Detect which cell encompasses the target text, then output its (x, y) center coordinate. 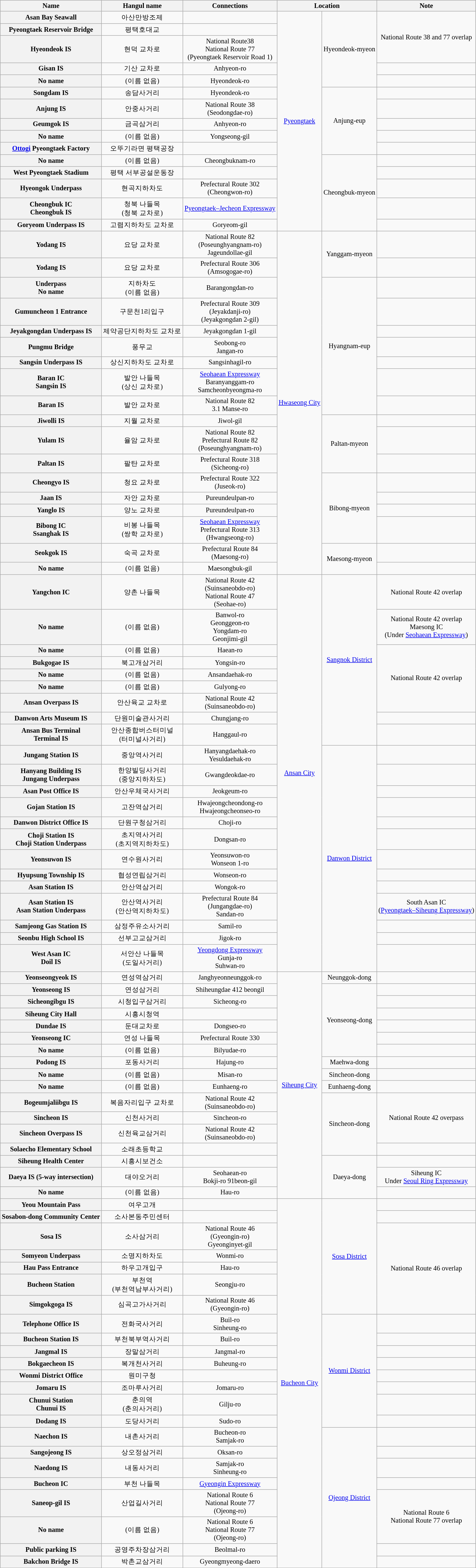
자안 교차로 (142, 498)
Seonbu High School IS (51, 939)
Bibong-myeon (349, 508)
Simgokgoga IS (51, 1305)
Siheung City Hall (51, 1014)
Siheung ICUnder Seoul Ring Expressway (426, 1177)
연성 나들목 (142, 1038)
National Route 42 overpass (426, 1118)
Gisan IS (51, 69)
Yeonseong IS (51, 990)
Ansan Overpass IS (51, 703)
Bilyudae-ro (230, 1050)
Hanggaul-ro (230, 735)
소래초등학교 (142, 1149)
Bucheon-roSamjak-ro (230, 1437)
Cheongbuk-myeon (349, 193)
Eunhaeng-dong (349, 1087)
Songdam IS (51, 93)
Saneop-gil IS (51, 1503)
풍무교 (142, 347)
Seobong-roJangan-ro (230, 347)
산업길사거리 (142, 1503)
신천육교삼거리 (142, 1133)
Shiheungdae 412 beongil (230, 990)
시흥시보건소 (142, 1161)
Anjung-eup (349, 120)
삼정주유소사거리 (142, 926)
선부고교삼거리 (142, 939)
협성연립삼거리 (142, 875)
Geumgok IS (51, 124)
Choji Station ISChoji Station Underpass (51, 839)
Cheongbuknam-ro (230, 161)
Goryeom-gil (230, 225)
Podong IS (51, 1062)
National Route 46 overlap (426, 1268)
시청입구삼거리 (142, 1001)
Prefectural Route 84(Maesong-ro) (230, 553)
Hyupsung Township IS (51, 875)
Telephone Office IS (51, 1324)
Baran ICSangsin IS (51, 382)
Yanggam-myeon (349, 254)
소사본동주민센터 (142, 1217)
양노 교차로 (142, 510)
Asan Station ISAsan Station Underpass (51, 906)
Pyeongtaek Reservoir Bridge (51, 30)
부천 나들목 (142, 1483)
Dongseo-ro (230, 1026)
Connections (230, 6)
안중사거리 (142, 109)
Gwangdeokdae-ro (230, 775)
지하차도(이름 없음) (142, 288)
Sangsin Underpass IS (51, 363)
Yeonsuwon-roWonseon 1-ro (230, 859)
고렴지하차도 교차로 (142, 225)
단원미술관사거리 (142, 718)
Cheongbuk IC Cheongbuk IS (51, 208)
Maesong-myeon (349, 559)
Bibong ICSsanghak IS (51, 530)
Hangul name (142, 6)
Yeonseong IC (51, 1038)
율암 교차로 (142, 440)
Yeonsuwon IS (51, 859)
Yeonseong-dong (349, 1020)
National Route 82Prefectural Route 82(Poseunghyangnam-ro) (230, 440)
Seongju-ro (230, 1285)
National Route 46(Gyeongin-ro)Gyeonginyet-gil (230, 1236)
Jigok-ro (230, 939)
Wonseon-ro (230, 875)
공영주차장삼거리 (142, 1549)
제약공단지하차도 교차로 (142, 331)
Bucheon Station IS (51, 1339)
Yeongdong ExpresswayGunja-roSuhwan-ro (230, 958)
Seohaean ExpresswayBaranyanggam-roSamcheonbyeongma-ro (230, 382)
Jiwol-gil (230, 421)
Dongsan-ro (230, 839)
지월 교차로 (142, 421)
West Asan ICDoil IS (51, 958)
Yangchon IC (51, 592)
National Route 823.1 Manse-ro (230, 405)
Yongseong-gil (230, 136)
시흥시청역 (142, 1014)
Dundae IS (51, 1026)
Paltan-myeon (349, 444)
여우고개 (142, 1205)
양촌 나들목 (142, 592)
Jaan IS (51, 498)
Samil-ro (230, 926)
안산종합버스터미널(터미널사거리) (142, 735)
Sosa District (349, 1256)
Choji-ro (230, 823)
Sincheon-ro (230, 1118)
단원구청삼거리 (142, 823)
Paltan IS (51, 463)
Sosabon-dong Community Center (51, 1217)
Pyeongtaek–Jecheon Expressway (230, 208)
Buil-roSinheung-ro (230, 1324)
내동사거리 (142, 1468)
Jomaru-ro (230, 1388)
Sincheon Overpass IS (51, 1133)
National Route 42(Suinsaneobdo-ro)National Route 47(Seohae-ro) (230, 592)
Public parking IS (51, 1549)
오뚜기라면 평택공장 (142, 148)
Location (327, 6)
Prefectural Route 322(Juseok-ro) (230, 483)
초지역사거리(초지역지하차도) (142, 839)
Gyeongin Expressway (230, 1483)
Jangmal IS (51, 1352)
Hyeondeok IS (51, 49)
조마루사거리 (142, 1388)
안산육교 교차로 (142, 703)
복개천사거리 (142, 1363)
Oksan-ro (230, 1452)
Ottogi Pyeongtaek Factory (51, 148)
내촌사거리 (142, 1437)
Haean-ro (230, 651)
청요 교차로 (142, 483)
심곡고가사거리 (142, 1305)
Bukgogae IS (51, 663)
Gulyong-ro (230, 687)
평택 서부공설운동장 (142, 173)
둔대교차로 (142, 1026)
전화국사거리 (142, 1324)
청북 나들목(청북 교차로) (142, 208)
북고개삼거리 (142, 663)
포동사거리 (142, 1062)
Prefectural Route 306(Amsogogae-ro) (230, 268)
Jiwolli IS (51, 421)
Ansan Bus TerminalTerminal IS (51, 735)
Hanyangdaehak-roYesuldaehak-ro (230, 755)
소사삼거리 (142, 1236)
평택호대교 (142, 30)
안산역삼거리 (142, 887)
Bucheon City (299, 1383)
연성삼거리 (142, 990)
Pyeongtaek (299, 121)
Chunui StationChunui IS (51, 1405)
Yongsin-ro (230, 663)
Jeyakgongdan Underpass IS (51, 331)
Wonmi-ro (230, 1256)
Maehwa-dong (349, 1062)
Cheongyo IS (51, 483)
Danwon District (349, 858)
Bokgaecheon IS (51, 1363)
숙곡 교차로 (142, 553)
아산만방조제 (142, 17)
장말삼거리 (142, 1352)
Hyangnam-eup (349, 346)
Solaecho Elementary School (51, 1149)
Seohaean-roBokji-ro 91beon-gil (230, 1177)
Yulam IS (51, 440)
Maesongbuk-gil (230, 569)
Hwaseong City (299, 403)
Yeonseongyeok IS (51, 978)
대야오거리 (142, 1177)
Bakchon Bridge IS (51, 1562)
Pungmu Bridge (51, 347)
Sangnok District (349, 660)
National Route 38(Seodongdae-ro) (230, 109)
비봉 나들목(쌍학 교차로) (142, 530)
Hwajeongcheondong-roHwajeongcheonseo-ro (230, 807)
Yanglo IS (51, 510)
금곡삼거리 (142, 124)
Sicheongibgu IS (51, 1001)
Gyeongmyeong-daero (230, 1562)
신천사거리 (142, 1118)
Asan Station IS (51, 887)
Danwon Arts Museum IS (51, 718)
부천북부역사거리 (142, 1339)
South Asan IC(Pyeongtaek–Siheung Expressway) (426, 906)
Ansan City (299, 773)
부천역(부천역남부사거리) (142, 1285)
춘의역(춘의사거리) (142, 1405)
Naedong IS (51, 1468)
Banwol-roGeonggeon-roYongdam-roGeonjimi-gil (230, 627)
현곡지하차도 (142, 188)
Beolmal-ro (230, 1549)
Sangsinhagil-ro (230, 363)
복음자리입구 교차로 (142, 1102)
상신지하차도 교차로 (142, 363)
Chungjang-ro (230, 718)
National Route 42 overlapMaesong IC(Under Seohaean Expressway) (426, 627)
UnderpassNo name (51, 288)
Jomaru IS (51, 1388)
Prefectural Route 309(Jeyakdanji-ro)(Jeyakgongdan 2-gil) (230, 312)
Sudo-ro (230, 1421)
Somyeon Underpass (51, 1256)
Dodang IS (51, 1421)
Hyeongok Underpass (51, 188)
Samjak-roSinheung-ro (230, 1468)
Neunggok-dong (349, 978)
Note (426, 6)
Gumuncheon 1 Entrance (51, 312)
Baran IS (51, 405)
Samjeong Gas Station IS (51, 926)
Bucheon IC (51, 1483)
National Route 38 and 77 overlap (426, 37)
National Route 82(Poseunghyangnam-ro)Jageundollae-gil (230, 245)
Yeou Mountain Pass (51, 1205)
Bucheon Station (51, 1285)
Jeyakgongdan 1-gil (230, 331)
Hanyang Building ISJungang Underpass (51, 775)
Ansandaehak-ro (230, 674)
Daeya IS (5-way intersection) (51, 1177)
안산우체국사거리 (142, 792)
Bogeumjaliibgu IS (51, 1102)
West Pyeongtaek Stadium (51, 173)
Misan-ro (230, 1074)
Buil-ro (230, 1339)
Jeokgeum-ro (230, 792)
Wongok-ro (230, 887)
한양빌딩사거리(중앙지하차도) (142, 775)
Danwon District Office IS (51, 823)
중앙역사거리 (142, 755)
팔탄 교차로 (142, 463)
Hajung-ro (230, 1062)
Anjung IS (51, 109)
National Route 46(Gyeongin-ro) (230, 1305)
박촌교삼거리 (142, 1562)
안산역사거리(안산역지하차도) (142, 906)
Naechon IS (51, 1437)
Gojan Station IS (51, 807)
현덕 교차로 (142, 49)
Goryeom Underpass IS (51, 225)
Barangongdan-ro (230, 288)
하우고개입구 (142, 1268)
Asan Post Office IS (51, 792)
Hyeondeok-myeon (349, 49)
연수원사거리 (142, 859)
발안 교차로 (142, 405)
Sincheon IS (51, 1118)
Seohaean ExpresswayPrefectural Route 313(Hwangseong-ro) (230, 530)
연성역삼거리 (142, 978)
Prefectural Route 302(Cheongwon-ro) (230, 188)
Asan Bay Seawall (51, 17)
Sangojeong IS (51, 1452)
Eunhaeng-ro (230, 1087)
Sosa IS (51, 1236)
Wonmi District (349, 1371)
National Route38National Route 77(Pyeongtaek Reservoir Road 1) (230, 49)
도당사거리 (142, 1421)
Jangmal-ro (230, 1352)
Hau Pass Entrance (51, 1268)
Janghyeonneunggok-ro (230, 978)
Prefectural Route 330 (230, 1038)
Ojeong District (349, 1497)
구문천1리입구 (142, 312)
Buheung-ro (230, 1363)
Siheung Health Center (51, 1161)
상오정삼거리 (142, 1452)
Sicheong-ro (230, 1001)
Gilju-ro (230, 1405)
Prefectural Route 84(Jungangdae-ro)Sandan-ro (230, 906)
Name (51, 6)
Daeya-dong (349, 1177)
Jungang Station IS (51, 755)
고잔역삼거리 (142, 807)
Seokgok IS (51, 553)
원미구청 (142, 1375)
National Route 6National Route 77 overlap (426, 1516)
소명지하차도 (142, 1256)
Wonmi District Office (51, 1375)
Prefectural Route 318(Sicheong-ro) (230, 463)
Siheung City (299, 1085)
송담사거리 (142, 93)
발안 나들목(상신 교차로) (142, 382)
기산 교차로 (142, 69)
서안산 나들목(도일사거리) (142, 958)
